Locate the cell with the specified text and output its [x, y] center coordinate. 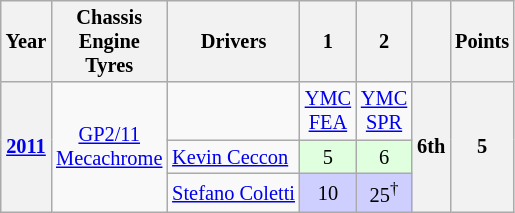
1 [328, 41]
Kevin Ceccon [234, 157]
YMCFEA [328, 111]
10 [328, 192]
Year [26, 41]
GP2/11Mecachrome [109, 147]
2 [384, 41]
6th [431, 147]
Points [482, 41]
Stefano Coletti [234, 192]
YMCSPR [384, 111]
6 [384, 157]
25† [384, 192]
ChassisEngineTyres [109, 41]
2011 [26, 147]
Drivers [234, 41]
